Identify which cell holds the provided text, then report its [X, Y] central coordinate. 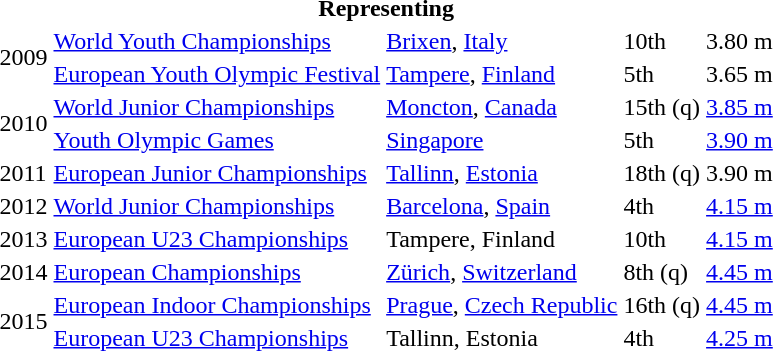
8th (q) [662, 272]
Singapore [502, 140]
Brixen, Italy [502, 41]
European Championships [217, 272]
European U23 Championships [217, 239]
European Junior Championships [217, 173]
Youth Olympic Games [217, 140]
16th (q) [662, 305]
World Youth Championships [217, 41]
Prague, Czech Republic [502, 305]
Moncton, Canada [502, 107]
Barcelona, Spain [502, 206]
European Indoor Championships [217, 305]
Zürich, Switzerland [502, 272]
European Youth Olympic Festival [217, 74]
4th [662, 206]
Tallinn, Estonia [502, 173]
18th (q) [662, 173]
15th (q) [662, 107]
